Scan for the cell matching the given text and deliver its [x, y] coordinate at center. 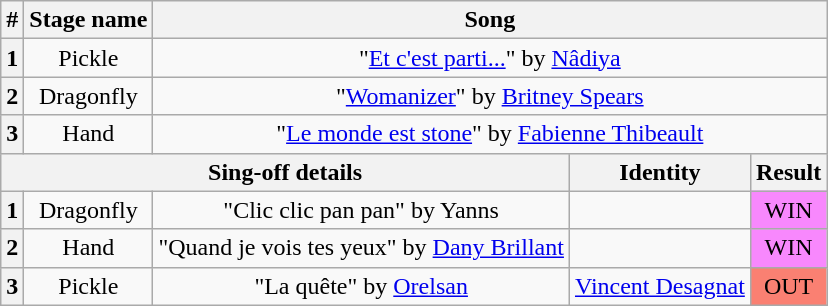
"Et c'est parti..." by Nâdiya [490, 58]
"Le monde est stone" by Fabienne Thibeault [490, 134]
Identity [660, 172]
# [12, 20]
Result [788, 172]
Stage name [88, 20]
Song [490, 20]
Sing-off details [286, 172]
"La quête" by Orelsan [362, 286]
"Quand je vois tes yeux" by Dany Brillant [362, 248]
"Womanizer" by Britney Spears [490, 96]
OUT [788, 286]
Vincent Desagnat [660, 286]
"Clic clic pan pan" by Yanns [362, 210]
